Return (x, y) of the center of cell containing provided text 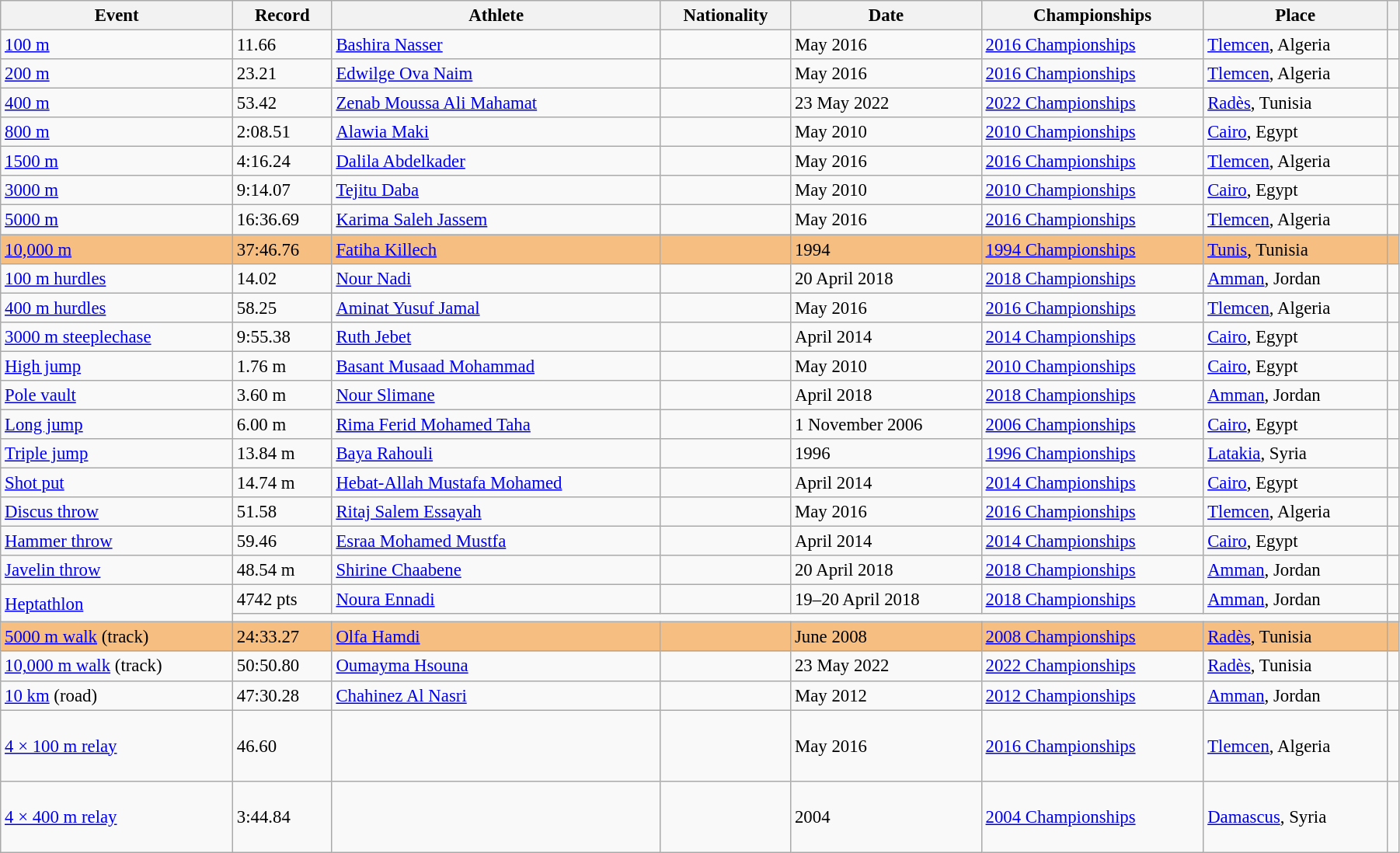
24:33.27 (283, 637)
3000 m steeplechase (117, 336)
5000 m (117, 220)
Karima Saleh Jassem (496, 220)
June 2008 (886, 637)
59.46 (283, 541)
Bashira Nasser (496, 45)
Place (1296, 16)
Esraa Mohamed Mustfa (496, 541)
High jump (117, 366)
3000 m (117, 190)
14.74 m (283, 482)
Triple jump (117, 454)
4:16.24 (283, 162)
Pole vault (117, 395)
2006 Championships (1092, 424)
5000 m walk (track) (117, 637)
10,000 m walk (track) (117, 667)
19–20 April 2018 (886, 600)
2004 (886, 816)
800 m (117, 132)
2008 Championships (1092, 637)
Aminat Yusuf Jamal (496, 308)
Zenab Moussa Ali Mahamat (496, 103)
46.60 (283, 746)
Dalila Abdelkader (496, 162)
2012 Championships (1092, 695)
58.25 (283, 308)
1500 m (117, 162)
100 m hurdles (117, 278)
Heptathlon (117, 604)
47:30.28 (283, 695)
Hebat-Allah Mustafa Mohamed (496, 482)
Olfa Hamdi (496, 637)
9:14.07 (283, 190)
Athlete (496, 16)
4 × 400 m relay (117, 816)
2:08.51 (283, 132)
10 km (road) (117, 695)
53.42 (283, 103)
April 2018 (886, 395)
Basant Musaad Mohammad (496, 366)
Date (886, 16)
23.21 (283, 74)
6.00 m (283, 424)
Baya Rahouli (496, 454)
Tunis, Tunisia (1296, 249)
Nationality (726, 16)
14.02 (283, 278)
Tejitu Daba (496, 190)
Noura Ennadi (496, 600)
Alawia Maki (496, 132)
Hammer throw (117, 541)
Long jump (117, 424)
Ritaj Salem Essayah (496, 512)
Edwilge Ova Naim (496, 74)
13.84 m (283, 454)
Discus throw (117, 512)
Latakia, Syria (1296, 454)
9:55.38 (283, 336)
100 m (117, 45)
Nour Nadi (496, 278)
Ruth Jebet (496, 336)
1996 (886, 454)
Record (283, 16)
Nour Slimane (496, 395)
4 × 100 m relay (117, 746)
4742 pts (283, 600)
37:46.76 (283, 249)
Event (117, 16)
Fatiha Killech (496, 249)
16:36.69 (283, 220)
2004 Championships (1092, 816)
10,000 m (117, 249)
Damascus, Syria (1296, 816)
1.76 m (283, 366)
400 m (117, 103)
3.60 m (283, 395)
Rima Ferid Mohamed Taha (496, 424)
11.66 (283, 45)
1996 Championships (1092, 454)
Shot put (117, 482)
Javelin throw (117, 570)
1994 (886, 249)
200 m (117, 74)
1 November 2006 (886, 424)
3:44.84 (283, 816)
51.58 (283, 512)
400 m hurdles (117, 308)
Chahinez Al Nasri (496, 695)
48.54 m (283, 570)
May 2012 (886, 695)
Shirine Chaabene (496, 570)
1994 Championships (1092, 249)
Championships (1092, 16)
Oumayma Hsouna (496, 667)
50:50.80 (283, 667)
